Identify which cell holds the provided text, then report its (X, Y) central coordinate. 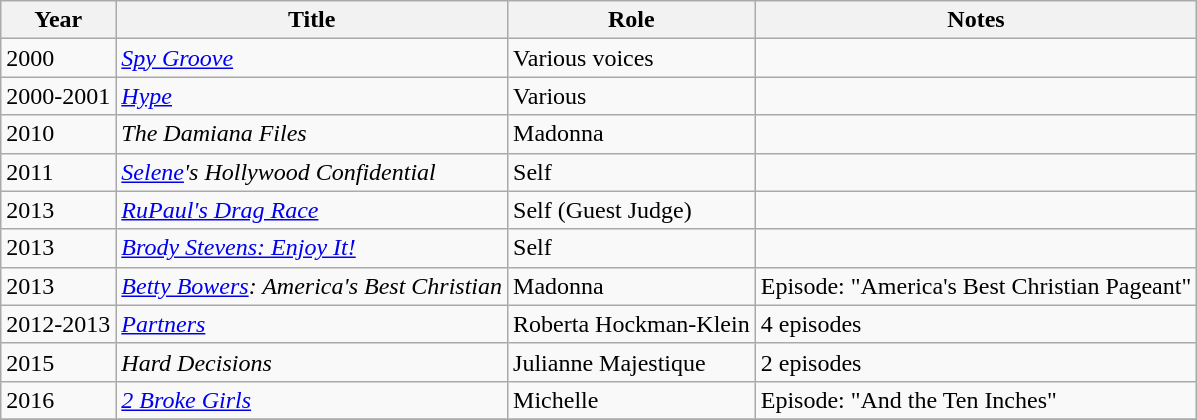
2 Broke Girls (312, 400)
Self (Guest Judge) (632, 210)
2010 (58, 134)
Betty Bowers: America's Best Christian (312, 286)
Selene's Hollywood Confidential (312, 172)
Year (58, 20)
2 episodes (976, 362)
2000 (58, 58)
Notes (976, 20)
Julianne Majestique (632, 362)
Various (632, 96)
2000-2001 (58, 96)
RuPaul's Drag Race (312, 210)
Michelle (632, 400)
Various voices (632, 58)
2012-2013 (58, 324)
Hype (312, 96)
2011 (58, 172)
Episode: "America's Best Christian Pageant" (976, 286)
Roberta Hockman-Klein (632, 324)
Spy Groove (312, 58)
Title (312, 20)
The Damiana Files (312, 134)
2016 (58, 400)
Role (632, 20)
2015 (58, 362)
Partners (312, 324)
4 episodes (976, 324)
Hard Decisions (312, 362)
Brody Stevens: Enjoy It! (312, 248)
Episode: "And the Ten Inches" (976, 400)
